Identify which cell holds the provided text, then report its [X, Y] central coordinate. 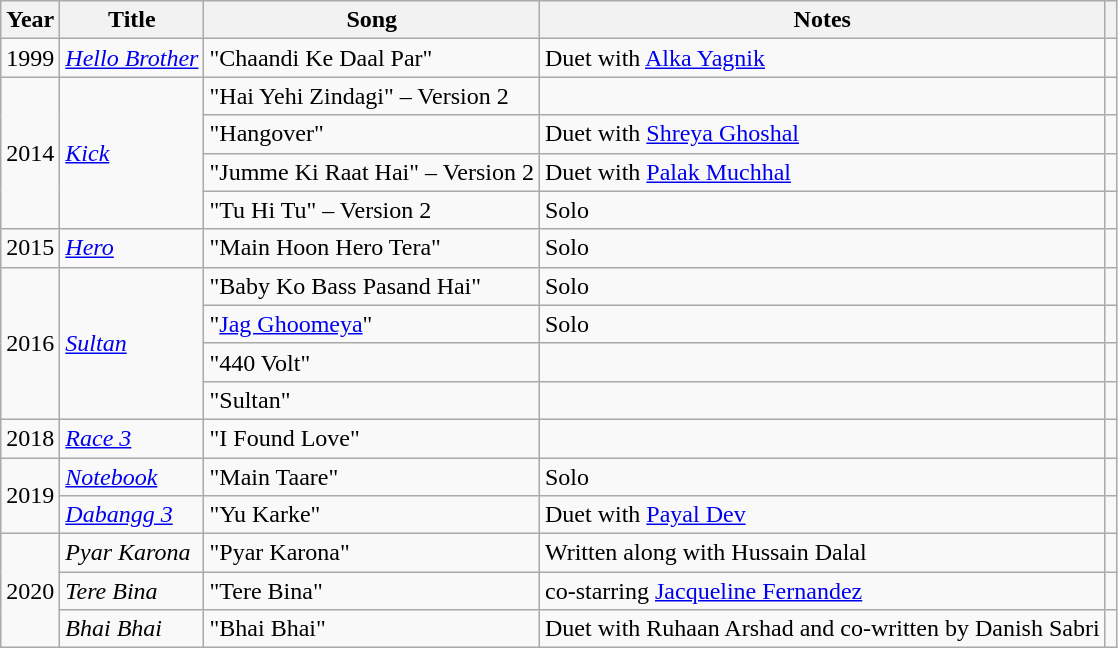
Duet with Palak Muchhal [822, 172]
Title [132, 20]
Duet with Alka Yagnik [822, 58]
Notebook [132, 477]
2016 [30, 343]
"Bhai Bhai" [372, 629]
"Sultan" [372, 400]
"Yu Karke" [372, 515]
Duet with Payal Dev [822, 515]
"Chaandi Ke Daal Par" [372, 58]
Hello Brother [132, 58]
Pyar Karona [132, 553]
"Tu Hi Tu" – Version 2 [372, 210]
Sultan [132, 343]
2015 [30, 248]
Race 3 [132, 438]
2018 [30, 438]
Duet with Shreya Ghoshal [822, 134]
Hero [132, 248]
"Main Taare" [372, 477]
2019 [30, 496]
2014 [30, 153]
"I Found Love" [372, 438]
co-starring Jacqueline Fernandez [822, 591]
"Tere Bina" [372, 591]
Duet with Ruhaan Arshad and co-written by Danish Sabri [822, 629]
Song [372, 20]
Bhai Bhai [132, 629]
"Jag Ghoomeya" [372, 324]
"Main Hoon Hero Tera" [372, 248]
Tere Bina [132, 591]
1999 [30, 58]
Year [30, 20]
"Jumme Ki Raat Hai" – Version 2 [372, 172]
"Hangover" [372, 134]
"Baby Ko Bass Pasand Hai" [372, 286]
Dabangg 3 [132, 515]
"Hai Yehi Zindagi" – Version 2 [372, 96]
Notes [822, 20]
Written along with Hussain Dalal [822, 553]
"440 Volt" [372, 362]
2020 [30, 591]
Kick [132, 153]
"Pyar Karona" [372, 553]
